Determine the (x, y) coordinate at the center of the cell enclosing the given text.  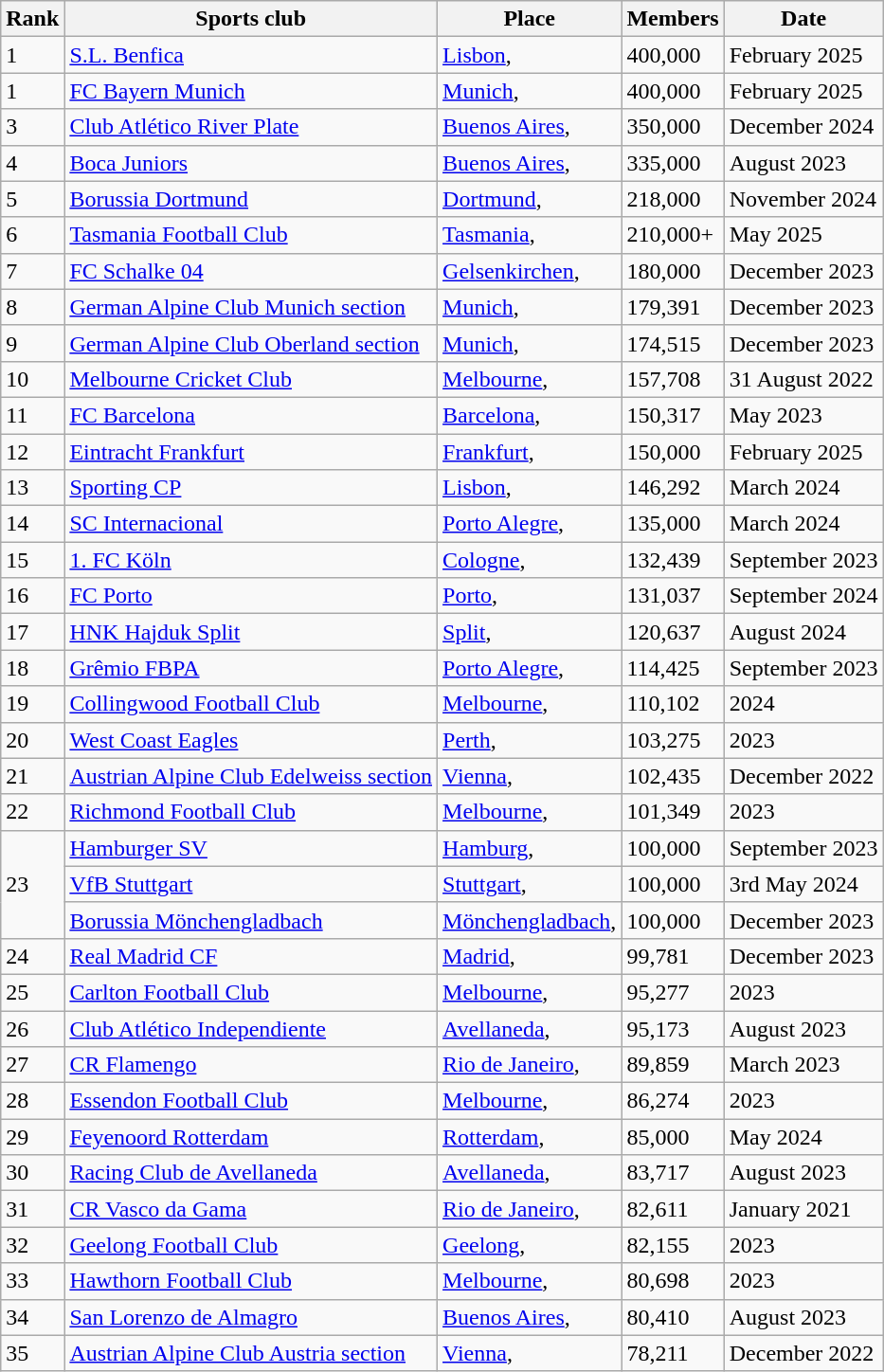
24 (32, 956)
20 (32, 740)
18 (32, 668)
35 (32, 1353)
SC Internacional (251, 524)
33 (32, 1281)
Date (803, 19)
114,425 (673, 668)
Hamburg, (530, 848)
Collingwood Football Club (251, 704)
Austrian Alpine Club Edelweiss section (251, 776)
15 (32, 560)
Hamburger SV (251, 848)
83,717 (673, 1173)
132,439 (673, 560)
89,859 (673, 1065)
Borussia Dortmund (251, 199)
FC Barcelona (251, 415)
85,000 (673, 1137)
Place (530, 19)
1. FC Köln (251, 560)
78,211 (673, 1353)
Frankfurt, (530, 452)
8 (32, 307)
3rd May 2024 (803, 884)
Sports club (251, 19)
19 (32, 704)
21 (32, 776)
Eintracht Frankfurt (251, 452)
Porto, (530, 596)
335,000 (673, 163)
Geelong Football Club (251, 1245)
Club Atlético Independiente (251, 1028)
Rotterdam, (530, 1137)
Borussia Mönchengladbach (251, 920)
80,698 (673, 1281)
Boca Juniors (251, 163)
28 (32, 1101)
January 2021 (803, 1209)
6 (32, 235)
Perth, (530, 740)
Gelsenkirchen, (530, 271)
86,274 (673, 1101)
Sporting CP (251, 488)
August 2024 (803, 632)
218,000 (673, 199)
80,410 (673, 1317)
350,000 (673, 127)
30 (32, 1173)
16 (32, 596)
157,708 (673, 379)
135,000 (673, 524)
17 (32, 632)
Grêmio FBPA (251, 668)
San Lorenzo de Almagro (251, 1317)
3 (32, 127)
German Alpine Club Oberland section (251, 343)
179,391 (673, 307)
95,277 (673, 992)
120,637 (673, 632)
Tasmania, (530, 235)
82,155 (673, 1245)
Members (673, 19)
95,173 (673, 1028)
November 2024 (803, 199)
Madrid, (530, 956)
May 2024 (803, 1137)
Cologne, (530, 560)
7 (32, 271)
4 (32, 163)
26 (32, 1028)
German Alpine Club Munich section (251, 307)
Rank (32, 19)
14 (32, 524)
Stuttgart, (530, 884)
174,515 (673, 343)
FC Bayern Munich (251, 91)
Geelong, (530, 1245)
13 (32, 488)
Essendon Football Club (251, 1101)
Racing Club de Avellaneda (251, 1173)
10 (32, 379)
Richmond Football Club (251, 812)
27 (32, 1065)
150,000 (673, 452)
23 (32, 884)
Carlton Football Club (251, 992)
HNK Hajduk Split (251, 632)
103,275 (673, 740)
S.L. Benfica (251, 55)
31 August 2022 (803, 379)
5 (32, 199)
Melbourne Cricket Club (251, 379)
VfB Stuttgart (251, 884)
Split, (530, 632)
Barcelona, (530, 415)
11 (32, 415)
Feyenoord Rotterdam (251, 1137)
110,102 (673, 704)
102,435 (673, 776)
FC Porto (251, 596)
March 2023 (803, 1065)
131,037 (673, 596)
CR Flamengo (251, 1065)
82,611 (673, 1209)
Dortmund, (530, 199)
32 (32, 1245)
2024 (803, 704)
25 (32, 992)
September 2024 (803, 596)
Club Atlético River Plate (251, 127)
FC Schalke 04 (251, 271)
CR Vasco da Gama (251, 1209)
Hawthorn Football Club (251, 1281)
Real Madrid CF (251, 956)
101,349 (673, 812)
180,000 (673, 271)
210,000+ (673, 235)
Tasmania Football Club (251, 235)
99,781 (673, 956)
May 2023 (803, 415)
31 (32, 1209)
West Coast Eagles (251, 740)
December 2024 (803, 127)
150,317 (673, 415)
22 (32, 812)
34 (32, 1317)
Mönchengladbach, (530, 920)
Austrian Alpine Club Austria section (251, 1353)
May 2025 (803, 235)
146,292 (673, 488)
12 (32, 452)
29 (32, 1137)
9 (32, 343)
